Provide the (X, Y) coordinate of the cell's center where the given text is located.  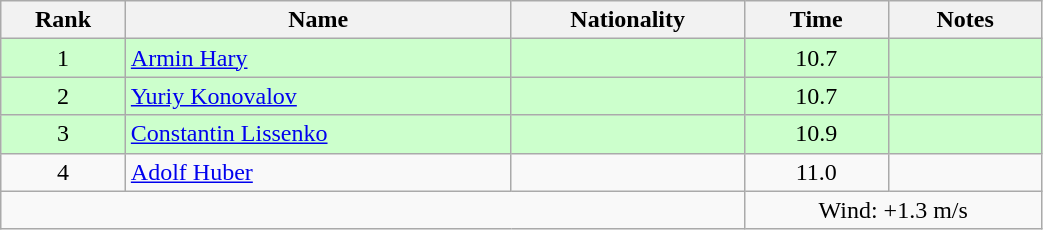
3 (64, 134)
Wind: +1.3 m/s (893, 210)
4 (64, 172)
Constantin Lissenko (318, 134)
1 (64, 58)
Yuriy Konovalov (318, 96)
Notes (965, 20)
Adolf Huber (318, 172)
Time (816, 20)
Nationality (628, 20)
10.9 (816, 134)
11.0 (816, 172)
2 (64, 96)
Rank (64, 20)
Name (318, 20)
Armin Hary (318, 58)
